Identify which cell holds the provided text, then report its (X, Y) central coordinate. 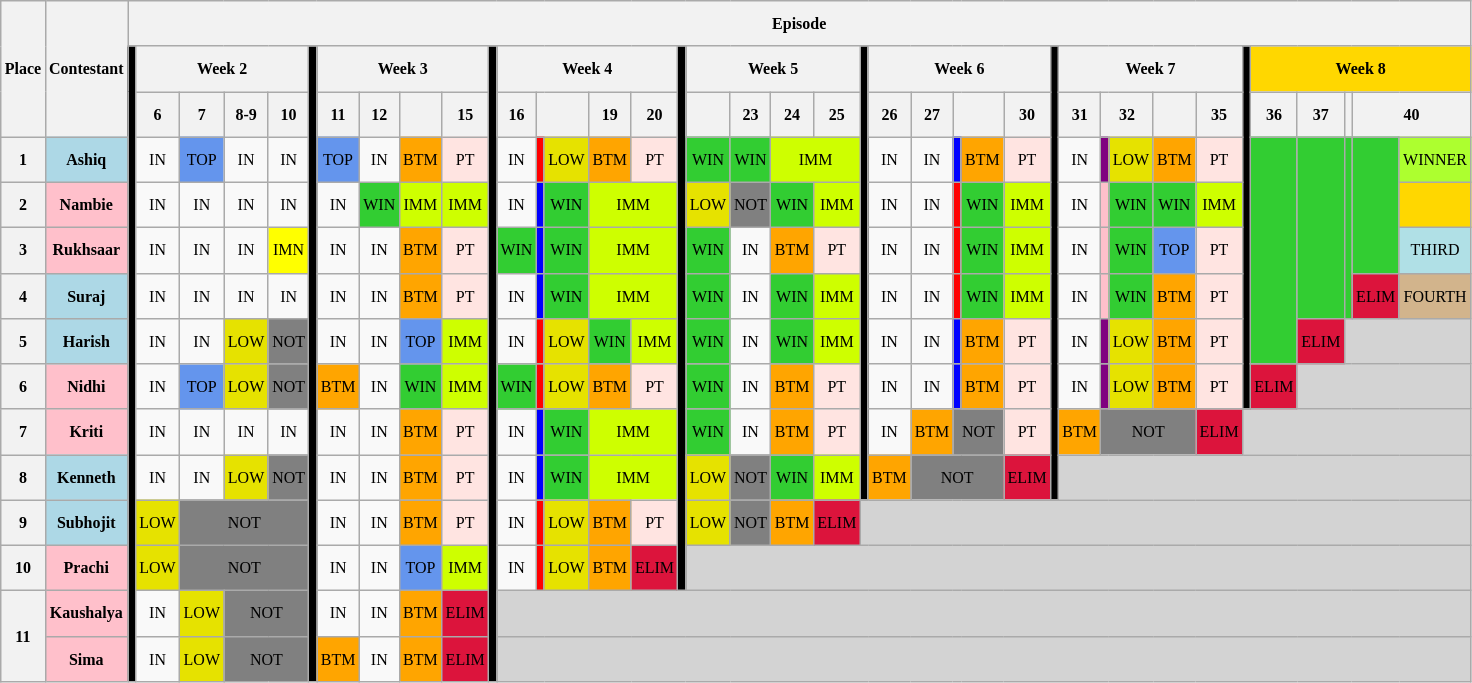
Subhojit (86, 522)
Kenneth (86, 476)
36 (1274, 114)
WINNER (1435, 160)
IMN (288, 250)
Kriti (86, 432)
1 (23, 160)
26 (890, 114)
5 (23, 340)
2 (23, 204)
8 (23, 476)
Nidhi (86, 386)
12 (379, 114)
Suraj (86, 296)
THIRD (1435, 250)
Week 2 (222, 68)
16 (516, 114)
Week 3 (403, 68)
4 (23, 296)
Contestant (86, 68)
Harish (86, 340)
Week 7 (1150, 68)
Ashiq (86, 160)
Week 4 (586, 68)
9 (23, 522)
3 (23, 250)
15 (466, 114)
23 (750, 114)
20 (654, 114)
31 (1080, 114)
19 (610, 114)
Prachi (86, 568)
Week 5 (773, 68)
25 (836, 114)
Week 6 (959, 68)
40 (1412, 114)
8-9 (246, 114)
35 (1220, 114)
30 (1028, 114)
FOURTH (1435, 296)
Rukhsaar (86, 250)
27 (932, 114)
Sima (86, 658)
37 (1320, 114)
Week 8 (1360, 68)
Place (23, 68)
24 (792, 114)
Nambie (86, 204)
32 (1127, 114)
Kaushalya (86, 612)
Episode (800, 22)
